From the cell containing the given text, extract its center point as [X, Y] coordinate. 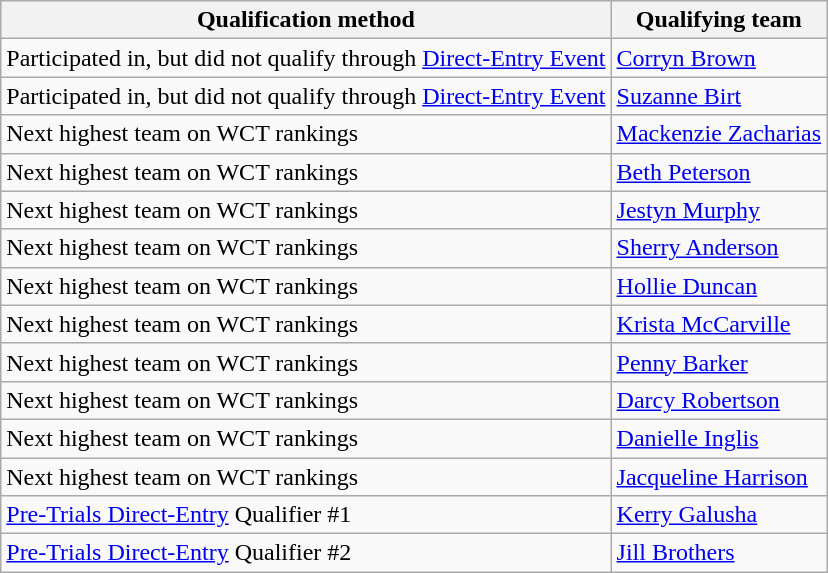
Penny Barker [719, 362]
Kerry Galusha [719, 515]
Corryn Brown [719, 58]
Qualification method [306, 20]
Sherry Anderson [719, 248]
Mackenzie Zacharias [719, 134]
Beth Peterson [719, 172]
Darcy Robertson [719, 400]
Pre-Trials Direct-Entry Qualifier #2 [306, 553]
Qualifying team [719, 20]
Suzanne Birt [719, 96]
Krista McCarville [719, 324]
Hollie Duncan [719, 286]
Danielle Inglis [719, 438]
Jacqueline Harrison [719, 477]
Pre-Trials Direct-Entry Qualifier #1 [306, 515]
Jill Brothers [719, 553]
Jestyn Murphy [719, 210]
